Find where the given text appears and provide that cell's center as [x, y] coordinate. 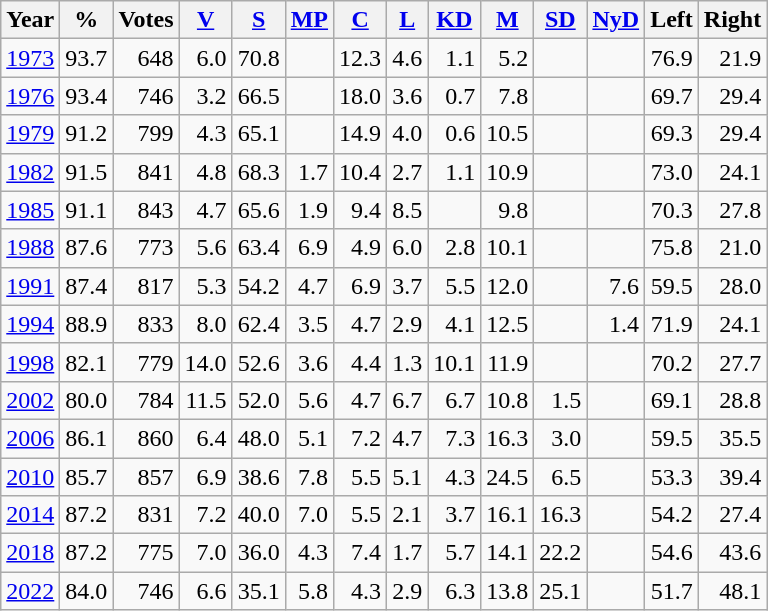
1985 [30, 210]
71.9 [672, 324]
2002 [30, 400]
91.1 [86, 210]
817 [146, 286]
843 [146, 210]
831 [146, 515]
775 [146, 553]
75.8 [672, 248]
43.6 [732, 553]
88.9 [86, 324]
2018 [30, 553]
2006 [30, 438]
2.8 [454, 248]
1973 [30, 58]
C [360, 20]
24.5 [508, 477]
65.6 [258, 210]
6.5 [560, 477]
36.0 [258, 553]
48.0 [258, 438]
14.1 [508, 553]
4.6 [408, 58]
65.1 [258, 134]
27.4 [732, 515]
10.9 [508, 172]
4.0 [408, 134]
16.1 [508, 515]
648 [146, 58]
52.0 [258, 400]
28.0 [732, 286]
70.8 [258, 58]
4.8 [206, 172]
6.4 [206, 438]
62.4 [258, 324]
85.7 [86, 477]
12.3 [360, 58]
NyD [616, 20]
39.4 [732, 477]
73.0 [672, 172]
28.8 [732, 400]
70.3 [672, 210]
6.3 [454, 591]
0.6 [454, 134]
69.7 [672, 96]
52.6 [258, 362]
91.5 [86, 172]
22.2 [560, 553]
66.5 [258, 96]
4.1 [454, 324]
5.3 [206, 286]
35.5 [732, 438]
1.5 [560, 400]
10.4 [360, 172]
68.3 [258, 172]
1994 [30, 324]
S [258, 20]
7.3 [454, 438]
V [206, 20]
2014 [30, 515]
27.8 [732, 210]
14.9 [360, 134]
Year [30, 20]
53.3 [672, 477]
Left [672, 20]
KD [454, 20]
70.2 [672, 362]
27.7 [732, 362]
2.1 [408, 515]
93.7 [86, 58]
3.5 [309, 324]
38.6 [258, 477]
11.9 [508, 362]
% [86, 20]
0.7 [454, 96]
18.0 [360, 96]
3.0 [560, 438]
773 [146, 248]
13.8 [508, 591]
9.4 [360, 210]
8.5 [408, 210]
857 [146, 477]
54.6 [672, 553]
87.4 [86, 286]
25.1 [560, 591]
69.3 [672, 134]
1.3 [408, 362]
2022 [30, 591]
7.4 [360, 553]
76.9 [672, 58]
2.7 [408, 172]
860 [146, 438]
833 [146, 324]
L [408, 20]
51.7 [672, 591]
1.9 [309, 210]
91.2 [86, 134]
21.9 [732, 58]
1991 [30, 286]
784 [146, 400]
MP [309, 20]
14.0 [206, 362]
3.2 [206, 96]
35.1 [258, 591]
5.8 [309, 591]
86.1 [86, 438]
69.1 [672, 400]
6.6 [206, 591]
82.1 [86, 362]
10.8 [508, 400]
1988 [30, 248]
1982 [30, 172]
80.0 [86, 400]
12.0 [508, 286]
12.5 [508, 324]
40.0 [258, 515]
779 [146, 362]
1979 [30, 134]
1.4 [616, 324]
93.4 [86, 96]
2010 [30, 477]
5.2 [508, 58]
10.5 [508, 134]
48.1 [732, 591]
11.5 [206, 400]
9.8 [508, 210]
7.6 [616, 286]
1976 [30, 96]
5.7 [454, 553]
1998 [30, 362]
87.6 [86, 248]
4.9 [360, 248]
SD [560, 20]
21.0 [732, 248]
63.4 [258, 248]
841 [146, 172]
8.0 [206, 324]
Right [732, 20]
Votes [146, 20]
M [508, 20]
84.0 [86, 591]
4.4 [360, 362]
799 [146, 134]
